Capture the cell that displays the provided text and extract its [x, y] central coordinate. 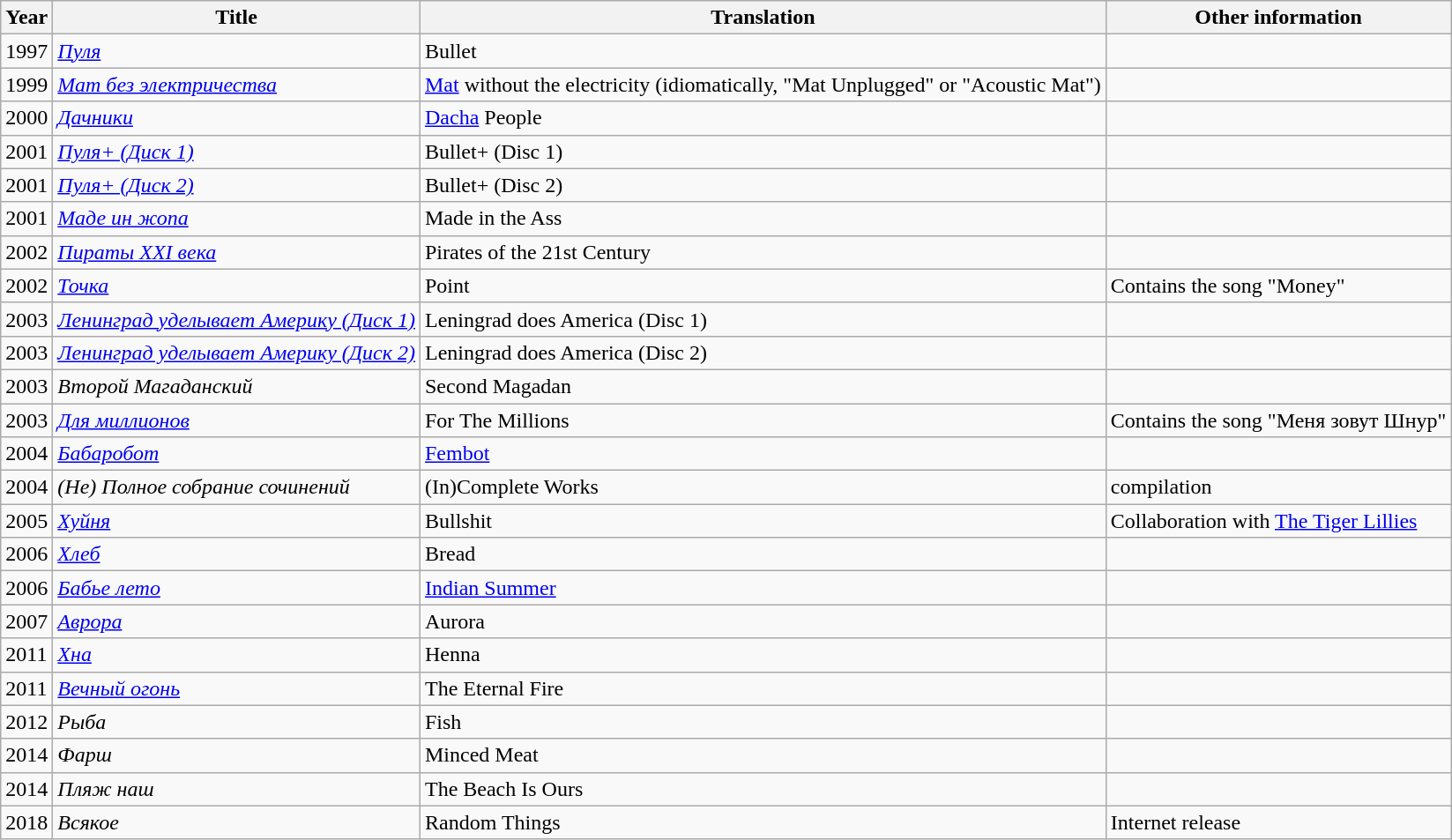
Leningrad does America (Disc 2) [763, 353]
Point [763, 286]
Translation [763, 18]
Random Things [763, 822]
Бабье лето [236, 588]
Мат без электричества [236, 85]
Fembot [763, 454]
Dacha People [763, 118]
Ленинград уделывает Америку (Диск 2) [236, 353]
Хуйня [236, 521]
Дачники [236, 118]
2000 [26, 118]
(Не) Полное собрание сочинений [236, 487]
1999 [26, 85]
Collaboration with The Tiger Lillies [1278, 521]
Aurora [763, 621]
Contains the song "Меня зовут Шнур" [1278, 420]
Рыба [236, 722]
Indian Summer [763, 588]
Henna [763, 655]
Other information [1278, 18]
Второй Магаданский [236, 386]
Internet release [1278, 822]
Пуля [236, 51]
Bullet+ (Disc 2) [763, 185]
Bullshit [763, 521]
Minced Meat [763, 755]
Для миллионов [236, 420]
Точка [236, 286]
Year [26, 18]
Хлеб [236, 554]
Pirates of the 21st Century [763, 252]
2005 [26, 521]
Title [236, 18]
Вечный огонь [236, 688]
2007 [26, 621]
The Beach Is Ours [763, 789]
Пуля+ (Диск 2) [236, 185]
Бабаробот [236, 454]
Second Magadan [763, 386]
2012 [26, 722]
Made in the Ass [763, 219]
1997 [26, 51]
Contains the song "Money" [1278, 286]
2018 [26, 822]
Bread [763, 554]
Всякое [236, 822]
Fish [763, 722]
Маде ин жопа [236, 219]
For The Millions [763, 420]
Аврора [236, 621]
Хна [236, 655]
compilation [1278, 487]
(In)Complete Works [763, 487]
Bullet [763, 51]
Пляж наш [236, 789]
Фарш [236, 755]
Bullet+ (Disc 1) [763, 152]
Пуля+ (Диск 1) [236, 152]
Leningrad does America (Disc 1) [763, 319]
The Eternal Fire [763, 688]
Ленинград уделывает Америку (Диск 1) [236, 319]
Mat without the electricity (idiomatically, "Mat Unplugged" or "Acoustic Mat") [763, 85]
Пираты XXI века [236, 252]
